Output the (X, Y) coordinate of the center of the cell containing the given text.  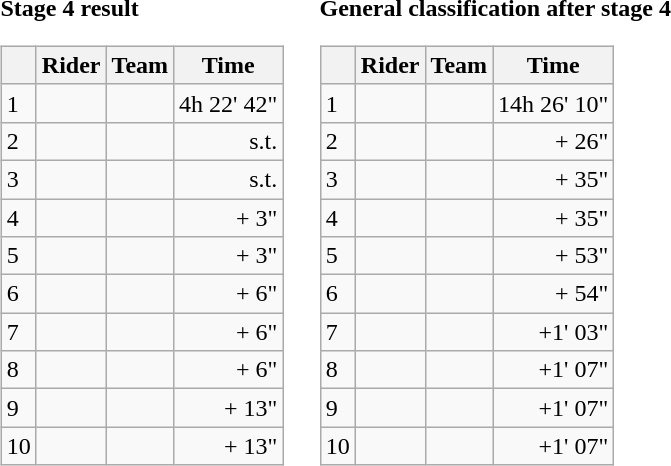
+ 26" (554, 141)
4h 22' 42" (228, 103)
14h 26' 10" (554, 103)
+ 54" (554, 294)
+1' 03" (554, 332)
+ 53" (554, 256)
